Provide the (X, Y) coordinate of the cell's center where the given text is located.  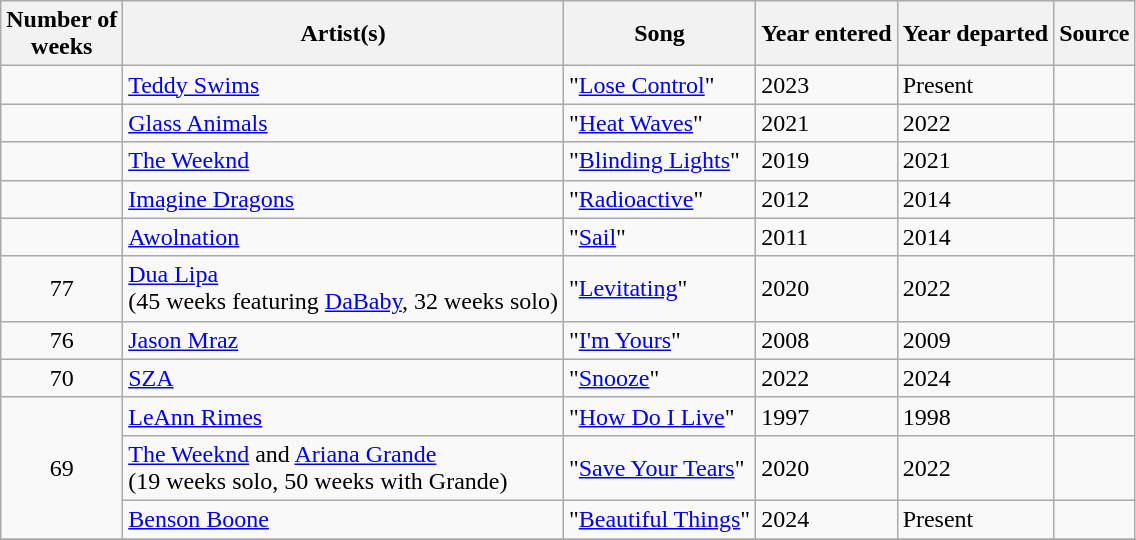
"Snooze" (659, 378)
2019 (826, 161)
"Lose Control" (659, 85)
"Levitating" (659, 288)
The Weeknd (344, 161)
"Beautiful Things" (659, 519)
Glass Animals (344, 123)
SZA (344, 378)
Song (659, 34)
Artist(s) (344, 34)
Year entered (826, 34)
2023 (826, 85)
"Sail" (659, 237)
69 (62, 468)
1998 (976, 416)
77 (62, 288)
The Weeknd and Ariana Grande (19 weeks solo, 50 weeks with Grande) (344, 468)
LeAnn Rimes (344, 416)
Imagine Dragons (344, 199)
Number of weeks (62, 34)
1997 (826, 416)
"How Do I Live" (659, 416)
Benson Boone (344, 519)
Dua Lipa (45 weeks featuring DaBaby, 32 weeks solo) (344, 288)
2009 (976, 340)
Jason Mraz (344, 340)
70 (62, 378)
"I'm Yours" (659, 340)
76 (62, 340)
2011 (826, 237)
Source (1094, 34)
Teddy Swims (344, 85)
"Blinding Lights" (659, 161)
Year departed (976, 34)
"Radioactive" (659, 199)
Awolnation (344, 237)
2012 (826, 199)
"Save Your Tears" (659, 468)
2008 (826, 340)
"Heat Waves" (659, 123)
